Extract the [X, Y] coordinate from the center of the cell holding the provided text.  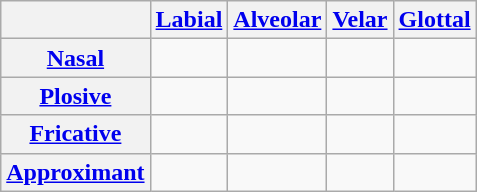
Labial [189, 20]
Fricative [76, 134]
Plosive [76, 96]
Nasal [76, 58]
Approximant [76, 172]
Alveolar [278, 20]
Velar [360, 20]
Glottal [434, 20]
